For the text-containing cell, return its midpoint in [x, y] coordinate format. 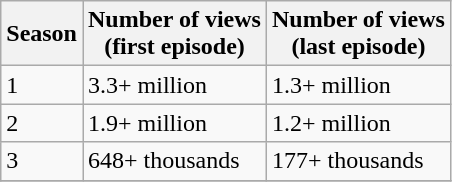
1 [42, 85]
3 [42, 161]
177+ thousands [358, 161]
3.3+ million [174, 85]
Season [42, 34]
1.3+ million [358, 85]
1.2+ million [358, 123]
Number of views(first episode) [174, 34]
648+ thousands [174, 161]
Number of views(last episode) [358, 34]
1.9+ million [174, 123]
2 [42, 123]
